Search for the cell housing the specified text and yield its [X, Y] center coordinate. 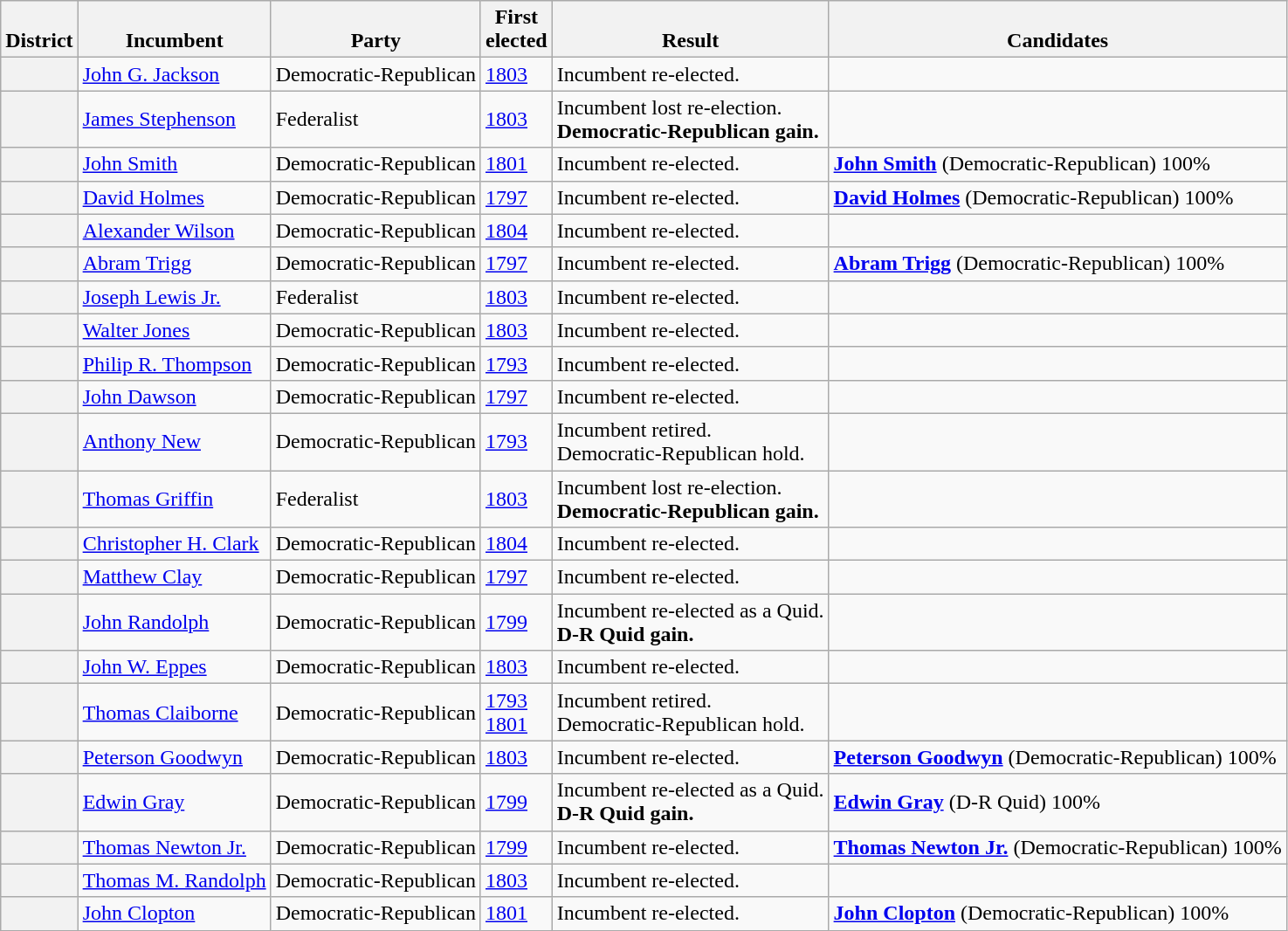
Abram Trigg [175, 264]
Peterson Goodwyn (Democratic-Republican) 100% [1057, 757]
Anthony New [175, 442]
Edwin Gray [175, 802]
John W. Eppes [175, 667]
Thomas M. Randolph [175, 880]
Matthew Clay [175, 577]
Christopher H. Clark [175, 544]
Joseph Lewis Jr. [175, 297]
Abram Trigg (Democratic-Republican) 100% [1057, 264]
John Smith (Democratic-Republican) 100% [1057, 164]
James Stephenson [175, 119]
John Randolph [175, 622]
Firstelected [516, 30]
Thomas Griffin [175, 498]
John Dawson [175, 397]
Party [375, 30]
17931801 [516, 713]
John Smith [175, 164]
Thomas Newton Jr. (Democratic-Republican) 100% [1057, 847]
Walter Jones [175, 330]
John G. Jackson [175, 74]
John Clopton [175, 914]
Candidates [1057, 30]
Alexander Wilson [175, 231]
John Clopton (Democratic-Republican) 100% [1057, 914]
District [39, 30]
Edwin Gray (D-R Quid) 100% [1057, 802]
Result [690, 30]
Peterson Goodwyn [175, 757]
Incumbent [175, 30]
Philip R. Thompson [175, 363]
Thomas Claiborne [175, 713]
Thomas Newton Jr. [175, 847]
David Holmes (Democratic-Republican) 100% [1057, 197]
David Holmes [175, 197]
